For the text-containing cell, return its midpoint in [X, Y] coordinate format. 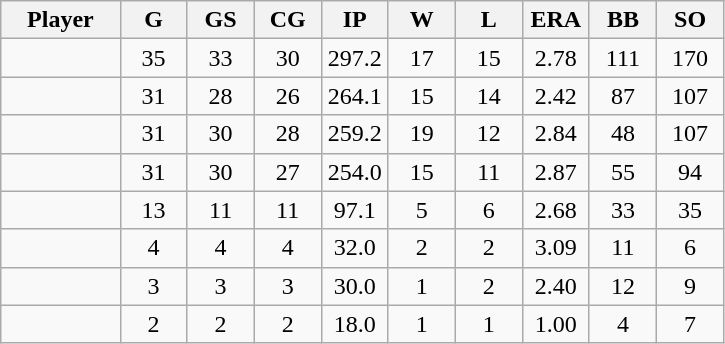
IP [354, 20]
19 [422, 134]
254.0 [354, 172]
L [488, 20]
CG [288, 20]
111 [622, 58]
27 [288, 172]
259.2 [354, 134]
170 [690, 58]
2.40 [556, 286]
2.84 [556, 134]
3.09 [556, 248]
18.0 [354, 324]
ERA [556, 20]
297.2 [354, 58]
97.1 [354, 210]
1.00 [556, 324]
17 [422, 58]
32.0 [354, 248]
G [154, 20]
2.78 [556, 58]
2.68 [556, 210]
14 [488, 96]
2.87 [556, 172]
Player [60, 20]
87 [622, 96]
55 [622, 172]
2.42 [556, 96]
W [422, 20]
9 [690, 286]
48 [622, 134]
GS [220, 20]
26 [288, 96]
7 [690, 324]
SO [690, 20]
13 [154, 210]
30.0 [354, 286]
5 [422, 210]
BB [622, 20]
94 [690, 172]
264.1 [354, 96]
